Extract the [x, y] coordinate from the center of the cell holding the provided text.  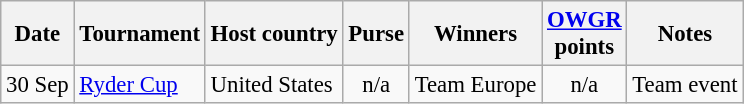
Date [38, 34]
Team Europe [475, 85]
Purse [376, 34]
Team event [685, 85]
Notes [685, 34]
Ryder Cup [140, 85]
Host country [274, 34]
OWGRpoints [584, 34]
Winners [475, 34]
30 Sep [38, 85]
Tournament [140, 34]
United States [274, 85]
